Scan for the cell matching the given text and deliver its [X, Y] coordinate at center. 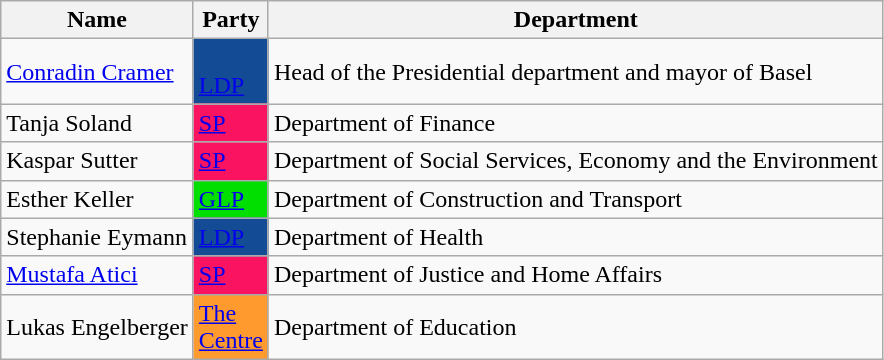
Department of Education [576, 326]
Name [98, 20]
Party [230, 20]
GLP [230, 199]
Lukas Engelberger [98, 326]
Department of Social Services, Economy and the Environment [576, 161]
Mustafa Atici [98, 275]
Conradin Cramer [98, 72]
Department of Health [576, 237]
The Centre [230, 326]
Head of the Presidential department and mayor of Basel [576, 72]
Department [576, 20]
Tanja Soland [98, 123]
Department of Justice and Home Affairs [576, 275]
Department of Finance [576, 123]
Department of Construction and Transport [576, 199]
Kaspar Sutter [98, 161]
Stephanie Eymann [98, 237]
Esther Keller [98, 199]
